For the text-containing cell, return its midpoint in (X, Y) coordinate format. 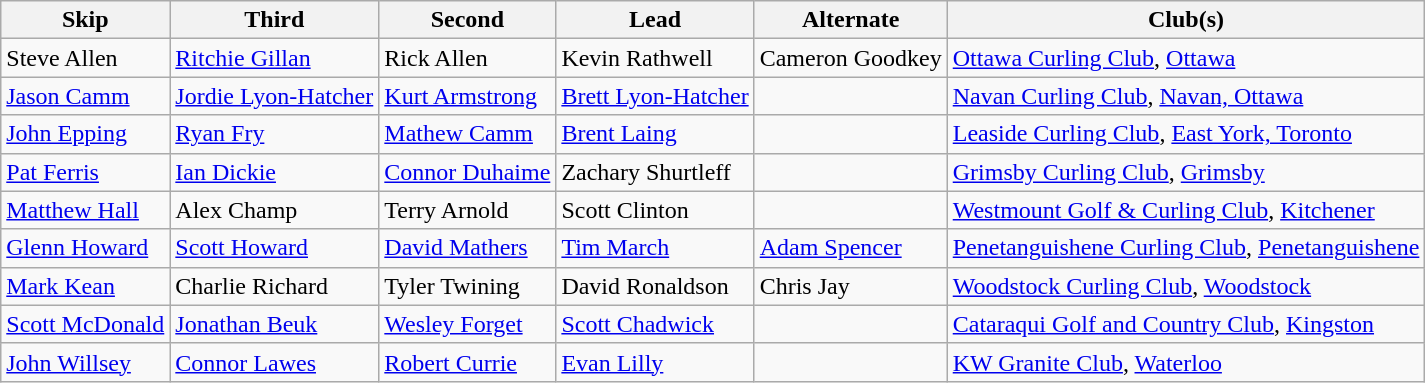
Jason Camm (86, 96)
Scott Howard (274, 248)
Kurt Armstrong (468, 96)
John Epping (86, 134)
Lead (655, 20)
Pat Ferris (86, 172)
Grimsby Curling Club, Grimsby (1186, 172)
Evan Lilly (655, 362)
Mark Kean (86, 286)
Brett Lyon-Hatcher (655, 96)
Alternate (850, 20)
Terry Arnold (468, 210)
Rick Allen (468, 58)
David Ronaldson (655, 286)
Skip (86, 20)
Club(s) (1186, 20)
Ottawa Curling Club, Ottawa (1186, 58)
Tyler Twining (468, 286)
Third (274, 20)
Jonathan Beuk (274, 324)
Steve Allen (86, 58)
Adam Spencer (850, 248)
Ryan Fry (274, 134)
Brent Laing (655, 134)
Second (468, 20)
Ritchie Gillan (274, 58)
Wesley Forget (468, 324)
Alex Champ (274, 210)
Matthew Hall (86, 210)
Leaside Curling Club, East York, Toronto (1186, 134)
Zachary Shurtleff (655, 172)
Robert Currie (468, 362)
Navan Curling Club, Navan, Ottawa (1186, 96)
Scott Clinton (655, 210)
Penetanguishene Curling Club, Penetanguishene (1186, 248)
Cataraqui Golf and Country Club, Kingston (1186, 324)
Kevin Rathwell (655, 58)
Tim March (655, 248)
KW Granite Club, Waterloo (1186, 362)
Glenn Howard (86, 248)
Mathew Camm (468, 134)
Connor Lawes (274, 362)
Connor Duhaime (468, 172)
Chris Jay (850, 286)
Scott McDonald (86, 324)
Westmount Golf & Curling Club, Kitchener (1186, 210)
John Willsey (86, 362)
David Mathers (468, 248)
Jordie Lyon-Hatcher (274, 96)
Woodstock Curling Club, Woodstock (1186, 286)
Scott Chadwick (655, 324)
Cameron Goodkey (850, 58)
Ian Dickie (274, 172)
Charlie Richard (274, 286)
